Return the [X, Y] coordinate for the center point of the cell that contains the specified text.  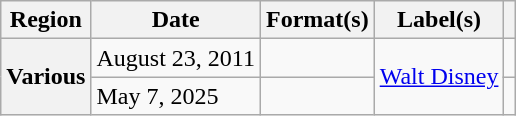
May 7, 2025 [176, 96]
Region [46, 20]
Label(s) [439, 20]
Format(s) [317, 20]
Walt Disney [439, 77]
Various [46, 77]
Date [176, 20]
August 23, 2011 [176, 58]
